For the text-containing cell, return its midpoint in (x, y) coordinate format. 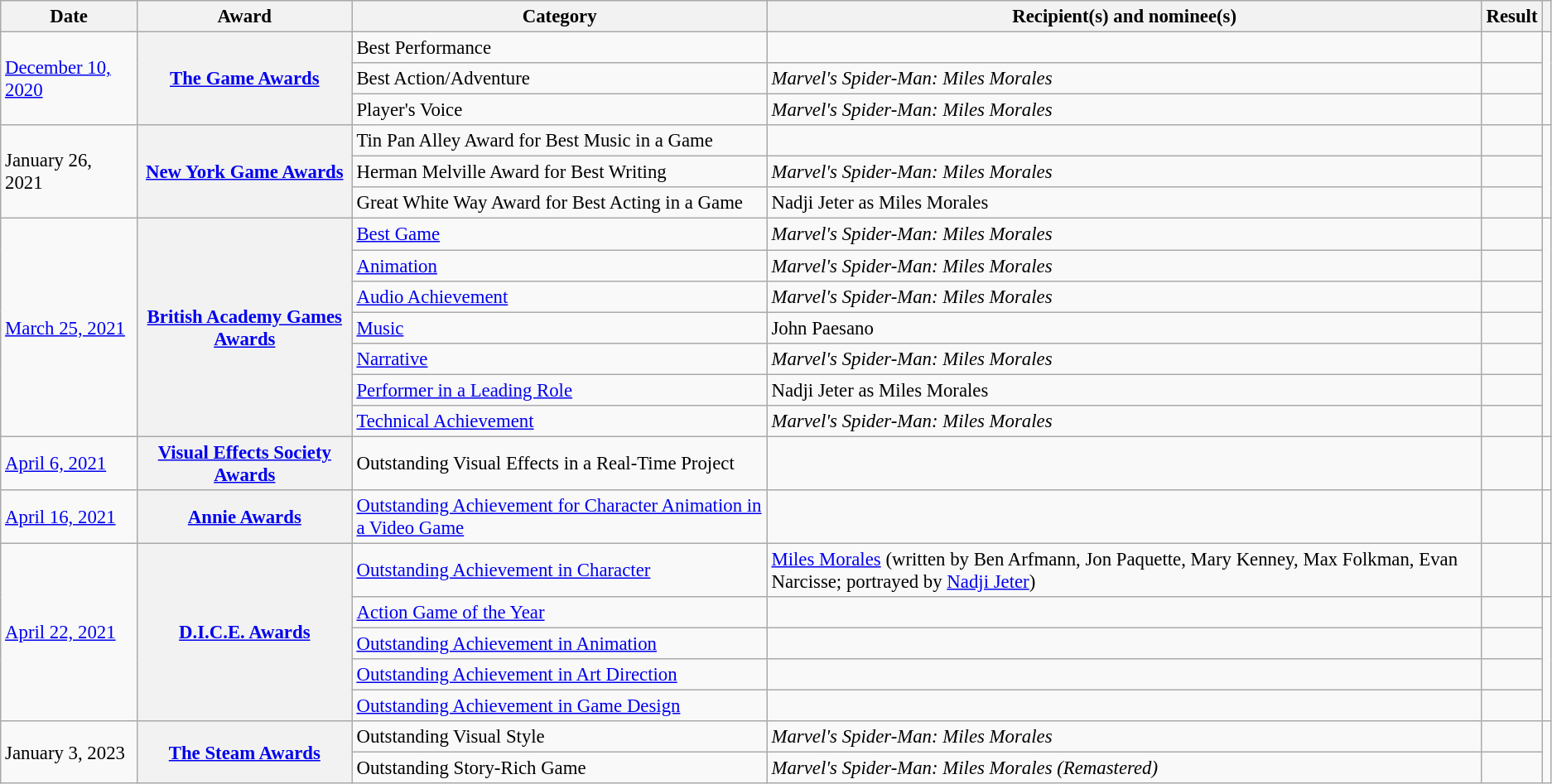
British Academy Games Awards (244, 328)
New York Game Awards (244, 172)
Category (560, 17)
Animation (560, 266)
Herman Melville Award for Best Writing (560, 172)
January 3, 2023 (70, 752)
Player's Voice (560, 110)
Result (1512, 17)
Action Game of the Year (560, 613)
The Game Awards (244, 79)
April 16, 2021 (70, 517)
Award (244, 17)
Miles Morales (written by Ben Arfmann, Jon Paquette, Mary Kenney, Max Folkman, Evan Narcisse; portrayed by Nadji Jeter) (1125, 570)
Date (70, 17)
Outstanding Achievement in Character (560, 570)
Recipient(s) and nominee(s) (1125, 17)
Outstanding Achievement in Animation (560, 644)
Best Action/Adventure (560, 79)
Music (560, 328)
Audio Achievement (560, 296)
Outstanding Story-Rich Game (560, 768)
Tin Pan Alley Award for Best Music in a Game (560, 141)
Marvel's Spider-Man: Miles Morales (Remastered) (1125, 768)
Technical Achievement (560, 421)
The Steam Awards (244, 752)
April 22, 2021 (70, 632)
Best Game (560, 234)
March 25, 2021 (70, 328)
D.I.C.E. Awards (244, 632)
Visual Effects Society Awards (244, 464)
Best Performance (560, 48)
Great White Way Award for Best Acting in a Game (560, 203)
Outstanding Achievement in Art Direction (560, 675)
Narrative (560, 358)
Outstanding Visual Effects in a Real-Time Project (560, 464)
Outstanding Achievement in Game Design (560, 706)
Performer in a Leading Role (560, 390)
Outstanding Visual Style (560, 737)
January 26, 2021 (70, 172)
Outstanding Achievement for Character Animation in a Video Game (560, 517)
John Paesano (1125, 328)
Annie Awards (244, 517)
December 10, 2020 (70, 79)
April 6, 2021 (70, 464)
